Output the [x, y] coordinate of the center of the cell containing the given text.  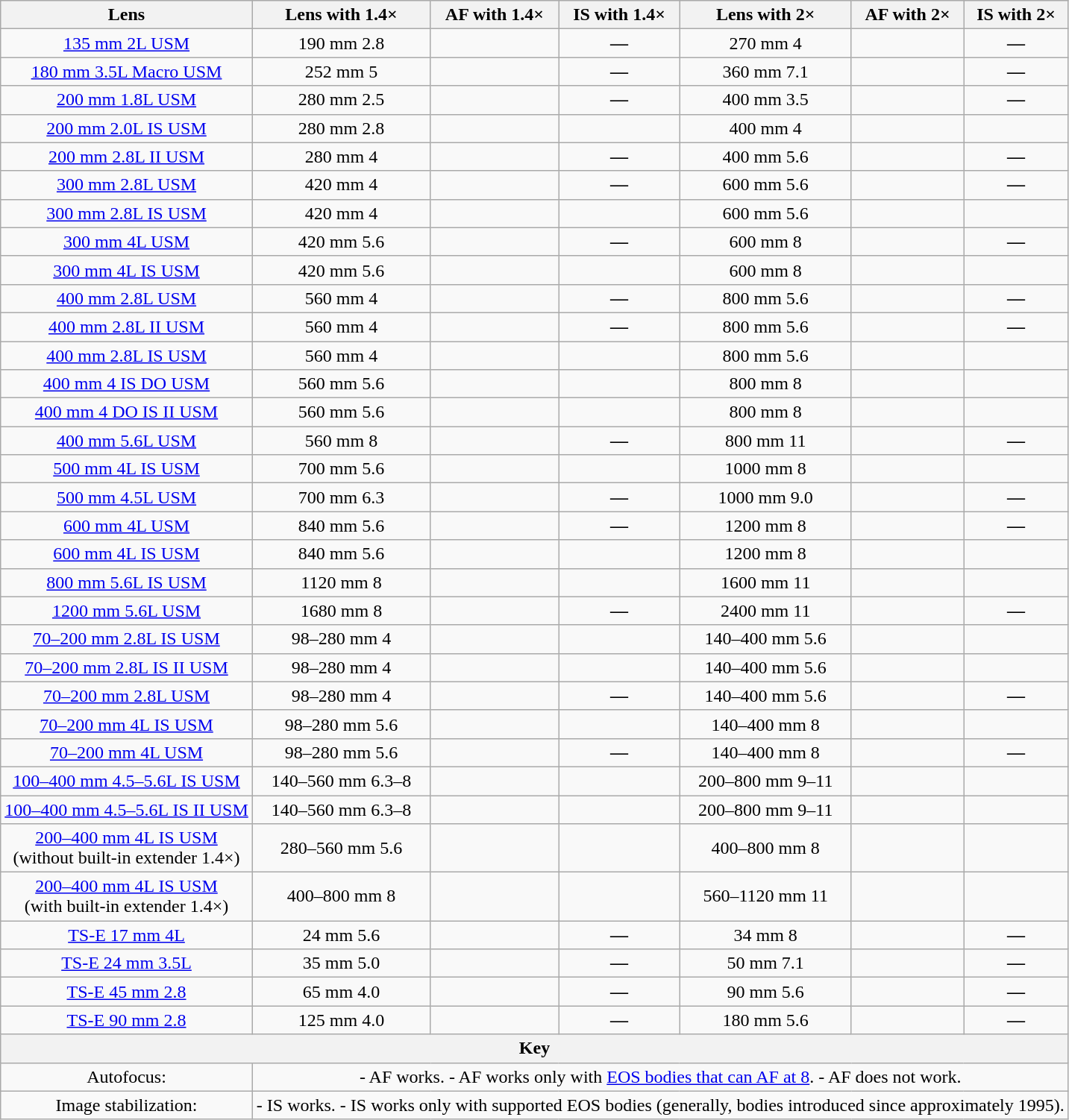
400 mm 4 DO IS II USM [127, 412]
200 mm 1.8L USM [127, 100]
200–400 mm 4L IS USM (with built-in extender 1.4×) [127, 896]
Lens with 1.4× [342, 15]
400 mm 3.5 [765, 100]
300 mm 2.8L IS USM [127, 213]
Lens [127, 15]
300 mm 2.8L USM [127, 185]
190 mm 2.8 [342, 43]
400 mm 2.8L II USM [127, 327]
1680 mm 8 [342, 611]
TS-E 90 mm 2.8 [127, 1020]
1120 mm 8 [342, 582]
65 mm 4.0 [342, 992]
100–400 mm 4.5–5.6L IS II USM [127, 809]
300 mm 4L IS USM [127, 270]
560–1120 mm 11 [765, 896]
400 mm 4 [765, 128]
TS-E 24 mm 3.5L [127, 963]
400 mm 5.6L USM [127, 441]
Image stabilization: [127, 1105]
300 mm 4L USM [127, 242]
2400 mm 11 [765, 611]
600 mm 4L IS USM [127, 554]
200 mm 2.8L II USM [127, 157]
400 mm 2.8L IS USM [127, 356]
270 mm 4 [765, 43]
252 mm 5 [342, 72]
400 mm 5.6 [765, 157]
280 mm 4 [342, 157]
70–200 mm 2.8L IS II USM [127, 667]
TS-E 17 mm 4L [127, 935]
IS with 2× [1016, 15]
AF with 2× [907, 15]
800 mm 11 [765, 441]
70–200 mm 2.8L USM [127, 696]
280–560 mm 5.6 [342, 849]
500 mm 4L IS USM [127, 469]
50 mm 7.1 [765, 963]
100–400 mm 4.5–5.6L IS USM [127, 781]
125 mm 4.0 [342, 1020]
TS-E 45 mm 2.8 [127, 992]
200 mm 2.0L IS USM [127, 128]
AF with 1.4× [495, 15]
IS with 1.4× [619, 15]
- IS works. - IS works only with supported EOS bodies (generally, bodies introduced since approximately 1995). [660, 1105]
70–200 mm 4L IS USM [127, 724]
35 mm 5.0 [342, 963]
24 mm 5.6 [342, 935]
90 mm 5.6 [765, 992]
200–400 mm 4L IS USM (without built-in extender 1.4×) [127, 849]
1600 mm 11 [765, 582]
180 mm 3.5L Macro USM [127, 72]
700 mm 5.6 [342, 469]
560 mm 8 [342, 441]
70–200 mm 4L USM [127, 752]
70–200 mm 2.8L IS USM [127, 639]
135 mm 2L USM [127, 43]
600 mm 4L USM [127, 526]
500 mm 4.5L USM [127, 497]
Autofocus: [127, 1077]
Lens with 2× [765, 15]
1200 mm 5.6L USM [127, 611]
1000 mm 9.0 [765, 497]
360 mm 7.1 [765, 72]
800 mm 5.6L IS USM [127, 582]
400 mm 2.8L USM [127, 298]
700 mm 6.3 [342, 497]
280 mm 2.5 [342, 100]
1000 mm 8 [765, 469]
180 mm 5.6 [765, 1020]
Key [535, 1048]
280 mm 2.8 [342, 128]
400 mm 4 IS DO USM [127, 384]
- AF works. - AF works only with EOS bodies that can AF at 8. - AF does not work. [660, 1077]
34 mm 8 [765, 935]
